Identify which cell holds the provided text, then report its [x, y] central coordinate. 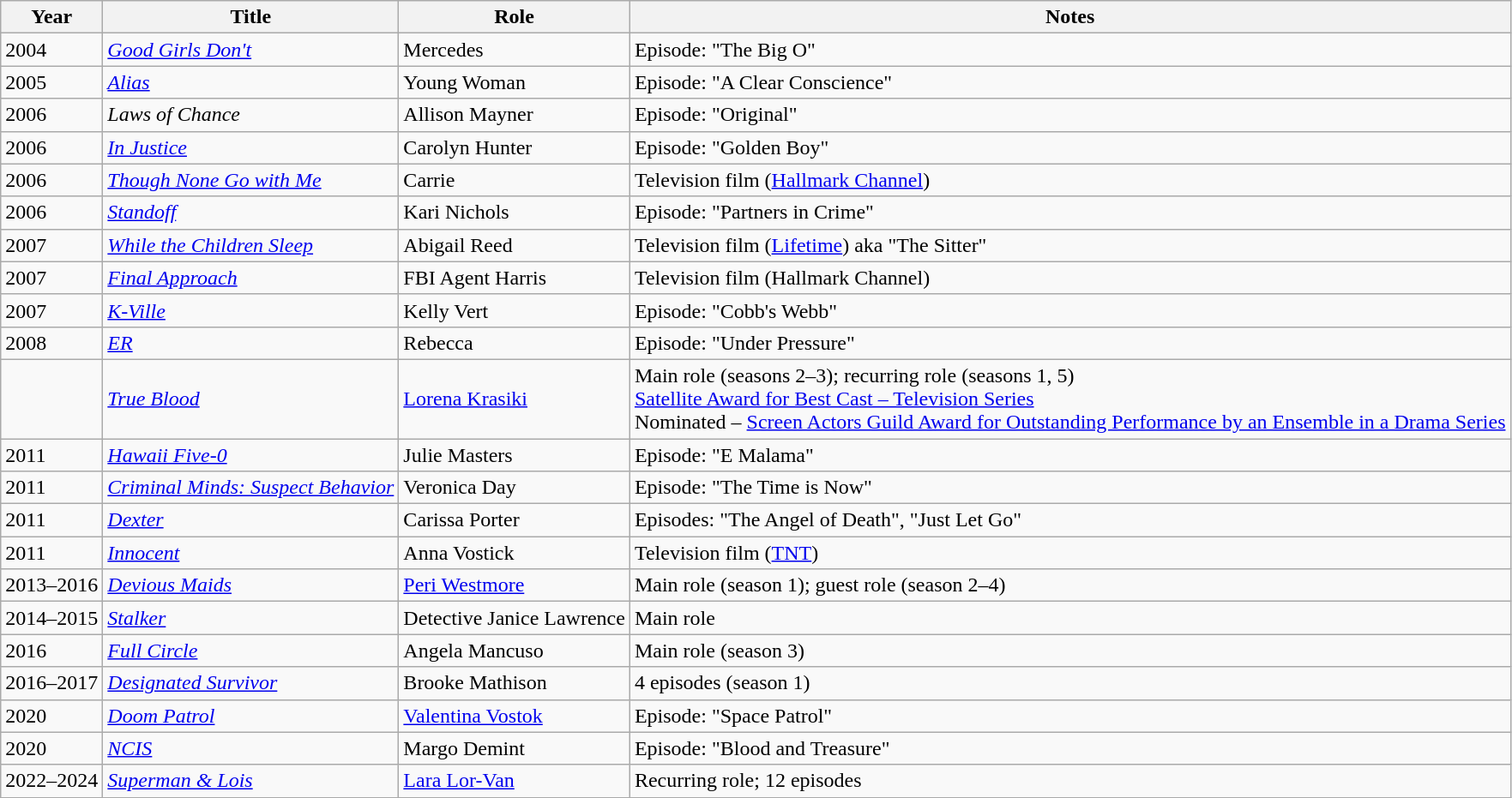
Young Woman [515, 82]
Episode: "E Malama" [1070, 455]
2014–2015 [51, 618]
Mercedes [515, 50]
Final Approach [250, 278]
While the Children Sleep [250, 245]
Julie Masters [515, 455]
Carrie [515, 180]
Main role [1070, 618]
Episode: "Blood and Treasure" [1070, 748]
Episode: "Space Patrol" [1070, 716]
2013–2016 [51, 585]
Kelly Vert [515, 310]
Innocent [250, 553]
Recurring role; 12 episodes [1070, 781]
Lorena Krasiki [515, 399]
Episode: "The Big O" [1070, 50]
ER [250, 343]
Veronica Day [515, 488]
Year [51, 17]
Role [515, 17]
FBI Agent Harris [515, 278]
Peri Westmore [515, 585]
Kari Nichols [515, 213]
2016–2017 [51, 683]
Episode: "Partners in Crime" [1070, 213]
Episode: "Golden Boy" [1070, 147]
Hawaii Five-0 [250, 455]
Dexter [250, 520]
Episode: "A Clear Conscience" [1070, 82]
Allison Mayner [515, 115]
Episode: "Cobb's Webb" [1070, 310]
Main role (season 1); guest role (season 2–4) [1070, 585]
Brooke Mathison [515, 683]
Episode: "The Time is Now" [1070, 488]
Episodes: "The Angel of Death", "Just Let Go" [1070, 520]
Episode: "Under Pressure" [1070, 343]
2004 [51, 50]
2016 [51, 651]
Valentina Vostok [515, 716]
Television film (TNT) [1070, 553]
Laws of Chance [250, 115]
Angela Mancuso [515, 651]
Abigail Reed [515, 245]
Title [250, 17]
Though None Go with Me [250, 180]
Notes [1070, 17]
Stalker [250, 618]
Detective Janice Lawrence [515, 618]
K-Ville [250, 310]
4 episodes (season 1) [1070, 683]
Episode: "Original" [1070, 115]
Standoff [250, 213]
In Justice [250, 147]
Doom Patrol [250, 716]
True Blood [250, 399]
Alias [250, 82]
Carissa Porter [515, 520]
Main role (season 3) [1070, 651]
Devious Maids [250, 585]
2008 [51, 343]
Rebecca [515, 343]
2022–2024 [51, 781]
Anna Vostick [515, 553]
Criminal Minds: Suspect Behavior [250, 488]
2005 [51, 82]
Margo Demint [515, 748]
Carolyn Hunter [515, 147]
Full Circle [250, 651]
Designated Survivor [250, 683]
Superman & Lois [250, 781]
NCIS [250, 748]
Lara Lor-Van [515, 781]
Good Girls Don't [250, 50]
Television film (Lifetime) aka "The Sitter" [1070, 245]
